From the cell containing the given text, extract its center point as (X, Y) coordinate. 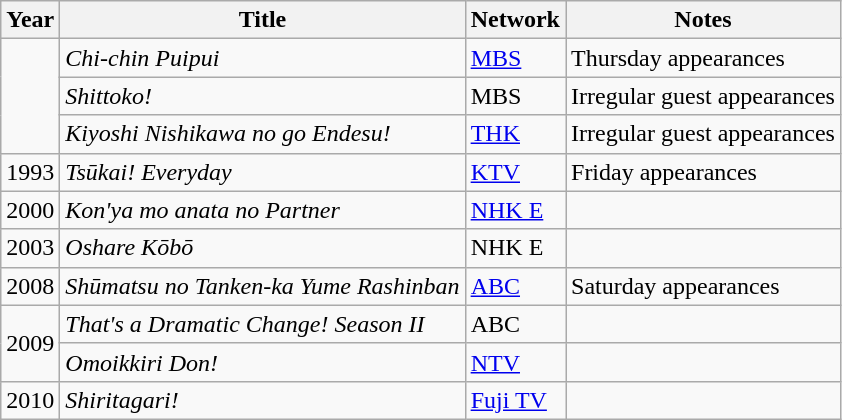
Omoikkiri Don! (262, 362)
Shittoko! (262, 96)
Title (262, 20)
THK (515, 134)
2009 (30, 343)
KTV (515, 172)
Oshare Kōbō (262, 248)
Friday appearances (704, 172)
2003 (30, 248)
Shūmatsu no Tanken-ka Yume Rashinban (262, 286)
Tsūkai! Everyday (262, 172)
2010 (30, 400)
Fuji TV (515, 400)
Year (30, 20)
Notes (704, 20)
Chi-chin Puipui (262, 58)
Kon'ya mo anata no Partner (262, 210)
2008 (30, 286)
1993 (30, 172)
Kiyoshi Nishikawa no go Endesu! (262, 134)
Network (515, 20)
Saturday appearances (704, 286)
NTV (515, 362)
Shiritagari! (262, 400)
That's a Dramatic Change! Season II (262, 324)
2000 (30, 210)
Thursday appearances (704, 58)
